Pinpoint the cell where the given text exists, returning its [X, Y] midpoint coordinate. 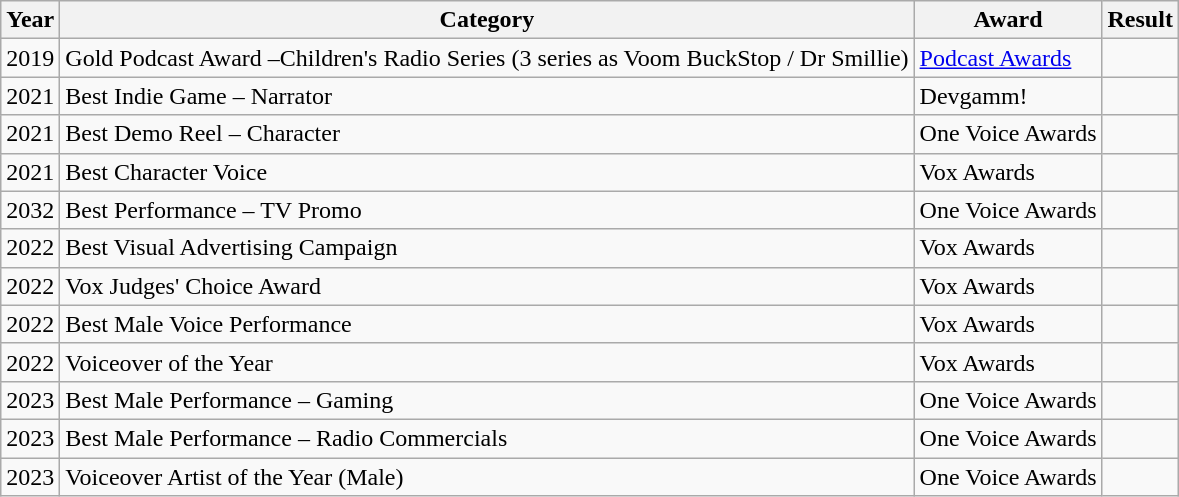
Best Character Voice [487, 172]
Award [1008, 20]
2019 [30, 58]
Vox Judges' Choice Award [487, 286]
Best Male Voice Performance [487, 324]
Podcast Awards [1008, 58]
Voiceover of the Year [487, 362]
2032 [30, 210]
Best Visual Advertising Campaign [487, 248]
Category [487, 20]
Voiceover Artist of the Year (Male) [487, 477]
Best Male Performance – Radio Commercials [487, 438]
Result [1140, 20]
Best Indie Game – Narrator [487, 96]
Best Demo Reel – Character [487, 134]
Gold Podcast Award –Children's Radio Series (3 series as Voom BuckStop / Dr Smillie) [487, 58]
Best Male Performance – Gaming [487, 400]
Year [30, 20]
Devgamm! [1008, 96]
Best Performance – TV Promo [487, 210]
